Locate the cell with the specified text and output its (X, Y) center coordinate. 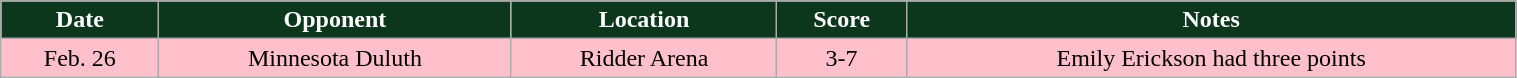
3-7 (842, 58)
Emily Erickson had three points (1211, 58)
Date (80, 20)
Ridder Arena (644, 58)
Notes (1211, 20)
Opponent (335, 20)
Feb. 26 (80, 58)
Score (842, 20)
Minnesota Duluth (335, 58)
Location (644, 20)
